Find where the given text appears and provide that cell's center as [x, y] coordinate. 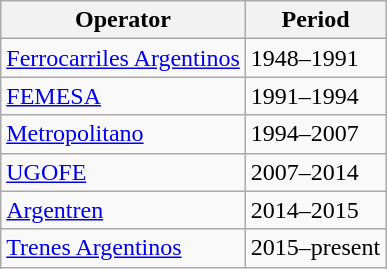
Period [315, 20]
2014–2015 [315, 210]
Argentren [124, 210]
UGOFE [124, 172]
Trenes Argentinos [124, 248]
Ferrocarriles Argentinos [124, 58]
Metropolitano [124, 134]
FEMESA [124, 96]
1994–2007 [315, 134]
1948–1991 [315, 58]
1991–1994 [315, 96]
2007–2014 [315, 172]
Operator [124, 20]
2015–present [315, 248]
